Output the (X, Y) coordinate of the center of the cell containing the given text.  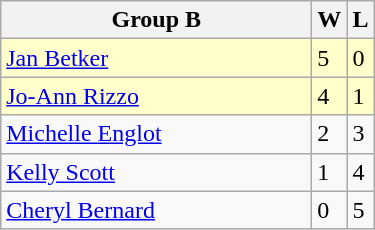
W (330, 20)
3 (360, 134)
L (360, 20)
Kelly Scott (156, 172)
Jan Betker (156, 58)
Michelle Englot (156, 134)
Cheryl Bernard (156, 210)
Jo-Ann Rizzo (156, 96)
Group B (156, 20)
2 (330, 134)
